Detect which cell encompasses the target text, then output its (X, Y) center coordinate. 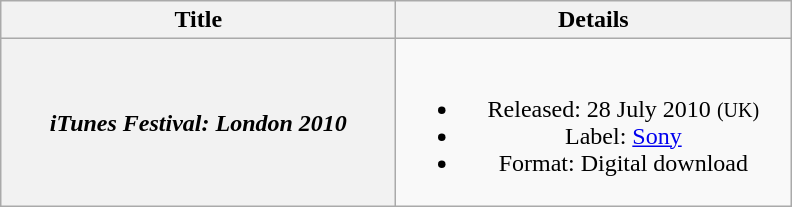
Details (594, 20)
Title (198, 20)
iTunes Festival: London 2010 (198, 122)
Released: 28 July 2010 (UK)Label: SonyFormat: Digital download (594, 122)
